Return [X, Y] of the center of cell containing provided text 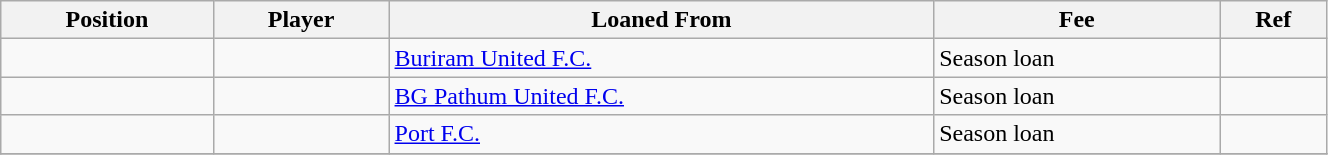
Buriram United F.C. [662, 58]
Player [301, 20]
Fee [1077, 20]
Position [107, 20]
Ref [1274, 20]
Port F.C. [662, 134]
Loaned From [662, 20]
BG Pathum United F.C. [662, 96]
